Detect which cell encompasses the target text, then output its [x, y] center coordinate. 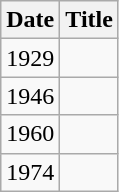
1974 [30, 172]
Title [90, 20]
Date [30, 20]
1946 [30, 96]
1929 [30, 58]
1960 [30, 134]
